Locate the cell with the specified text and output its (X, Y) center coordinate. 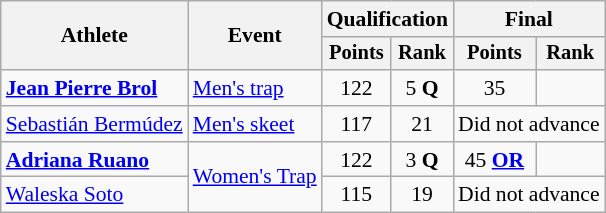
Waleska Soto (94, 195)
Men's skeet (255, 124)
Jean Pierre Brol (94, 88)
Event (255, 36)
Final (529, 19)
19 (422, 195)
3 Q (422, 160)
5 Q (422, 88)
117 (356, 124)
21 (422, 124)
Athlete (94, 36)
Adriana Ruano (94, 160)
115 (356, 195)
Sebastián Bermúdez (94, 124)
Men's trap (255, 88)
Women's Trap (255, 178)
35 (494, 88)
45 OR (494, 160)
Qualification (388, 19)
